Capture the cell that displays the provided text and extract its (X, Y) central coordinate. 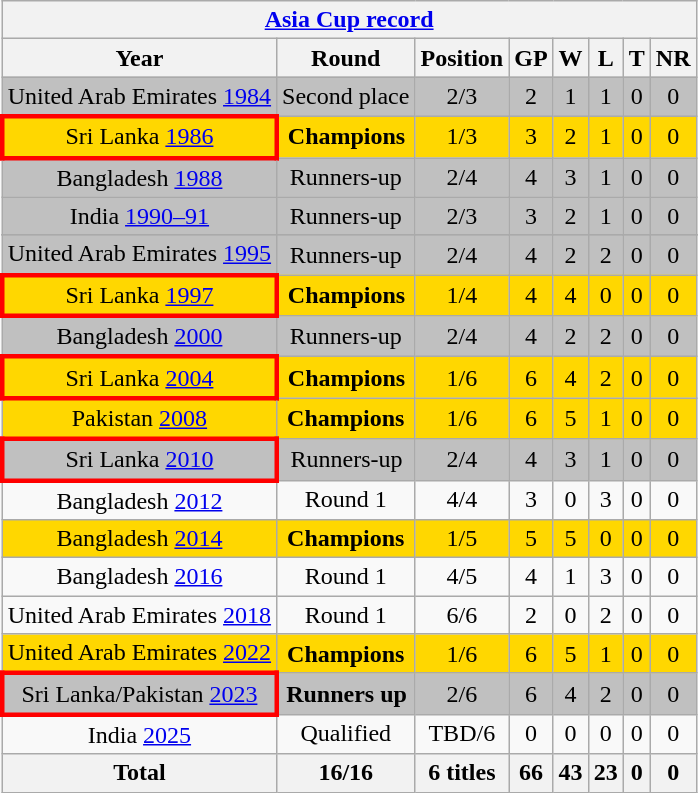
1/5 (462, 539)
1/4 (462, 296)
Second place (346, 97)
4/4 (462, 500)
United Arab Emirates 2022 (139, 654)
43 (570, 773)
Round (346, 58)
Bangladesh 1988 (139, 178)
United Arab Emirates 1984 (139, 97)
23 (606, 773)
Year (139, 58)
India 1990–91 (139, 216)
Asia Cup record (349, 20)
Bangladesh 2000 (139, 336)
T (636, 58)
4/5 (462, 577)
66 (531, 773)
Sri Lanka 2004 (139, 378)
Bangladesh 2012 (139, 500)
Sri Lanka/Pakistan 2023 (139, 694)
TBD/6 (462, 734)
16/16 (346, 773)
Total (139, 773)
United Arab Emirates 1995 (139, 255)
India 2025 (139, 734)
Sri Lanka 1997 (139, 296)
Bangladesh 2016 (139, 577)
6 titles (462, 773)
1/3 (462, 136)
2/6 (462, 694)
Runners up (346, 694)
Qualified (346, 734)
NR (673, 58)
Sri Lanka 1986 (139, 136)
United Arab Emirates 2018 (139, 615)
W (570, 58)
Sri Lanka 2010 (139, 460)
Bangladesh 2014 (139, 539)
Position (462, 58)
GP (531, 58)
Pakistan 2008 (139, 418)
6/6 (462, 615)
L (606, 58)
